Scan for the cell matching the given text and deliver its (X, Y) coordinate at center. 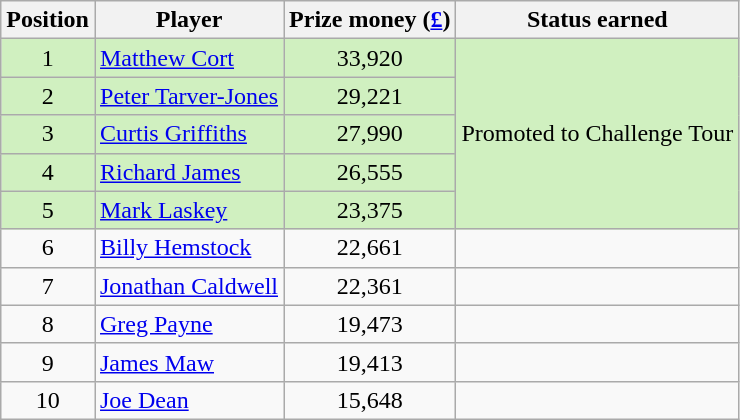
27,990 (370, 134)
19,413 (370, 362)
Peter Tarver-Jones (188, 96)
4 (48, 172)
2 (48, 96)
Promoted to Challenge Tour (598, 134)
6 (48, 248)
Matthew Cort (188, 58)
7 (48, 286)
19,473 (370, 324)
10 (48, 400)
James Maw (188, 362)
Position (48, 20)
1 (48, 58)
23,375 (370, 210)
Player (188, 20)
22,661 (370, 248)
22,361 (370, 286)
Mark Laskey (188, 210)
Richard James (188, 172)
Greg Payne (188, 324)
Billy Hemstock (188, 248)
26,555 (370, 172)
Prize money (£) (370, 20)
15,648 (370, 400)
5 (48, 210)
29,221 (370, 96)
8 (48, 324)
Status earned (598, 20)
9 (48, 362)
Jonathan Caldwell (188, 286)
Curtis Griffiths (188, 134)
33,920 (370, 58)
Joe Dean (188, 400)
3 (48, 134)
